Locate the cell with the specified text and output its (x, y) center coordinate. 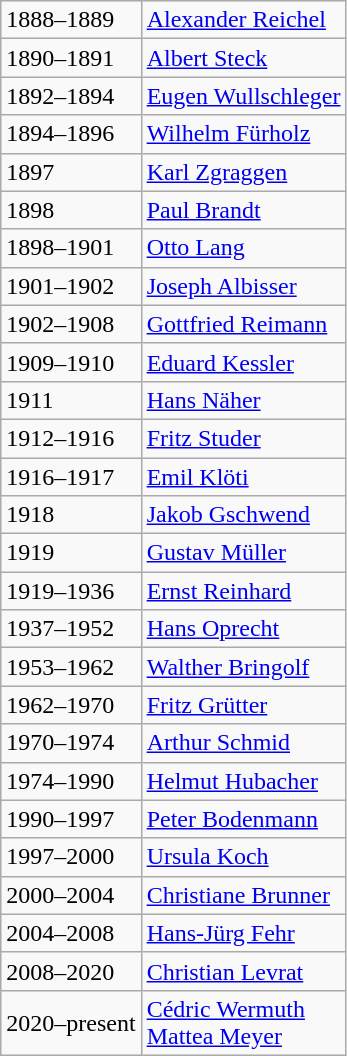
1997–2000 (71, 857)
Helmut Hubacher (244, 781)
2020–present (71, 1022)
Christian Levrat (244, 971)
1919–1936 (71, 591)
1990–1997 (71, 819)
Ernst Reinhard (244, 591)
1916–1917 (71, 477)
1918 (71, 515)
1888–1889 (71, 20)
Otto Lang (244, 248)
Albert Steck (244, 58)
Paul Brandt (244, 210)
Jakob Gschwend (244, 515)
Ursula Koch (244, 857)
1953–1962 (71, 667)
Wilhelm Fürholz (244, 134)
Cédric WermuthMattea Meyer (244, 1022)
1898 (71, 210)
1892–1894 (71, 96)
Walther Bringolf (244, 667)
1897 (71, 172)
2008–2020 (71, 971)
Karl Zgraggen (244, 172)
1912–1916 (71, 438)
1890–1891 (71, 58)
1911 (71, 400)
Eugen Wullschleger (244, 96)
Peter Bodenmann (244, 819)
Hans Näher (244, 400)
Hans Oprecht (244, 629)
Christiane Brunner (244, 895)
1894–1896 (71, 134)
1901–1902 (71, 286)
1937–1952 (71, 629)
Joseph Albisser (244, 286)
Hans-Jürg Fehr (244, 933)
Gottfried Reimann (244, 324)
Arthur Schmid (244, 743)
1970–1974 (71, 743)
1974–1990 (71, 781)
Alexander Reichel (244, 20)
Fritz Grütter (244, 705)
Eduard Kessler (244, 362)
1909–1910 (71, 362)
1902–1908 (71, 324)
1962–1970 (71, 705)
Emil Klöti (244, 477)
1919 (71, 553)
1898–1901 (71, 248)
Gustav Müller (244, 553)
Fritz Studer (244, 438)
2000–2004 (71, 895)
2004–2008 (71, 933)
